Find where the given text appears and provide that cell's center as [x, y] coordinate. 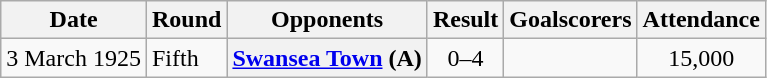
0–4 [465, 58]
Attendance [701, 20]
Date [74, 20]
Goalscorers [570, 20]
3 March 1925 [74, 58]
Swansea Town (A) [327, 58]
Round [186, 20]
15,000 [701, 58]
Opponents [327, 20]
Result [465, 20]
Fifth [186, 58]
